Provide the [X, Y] coordinate of the cell's center where the given text is located.  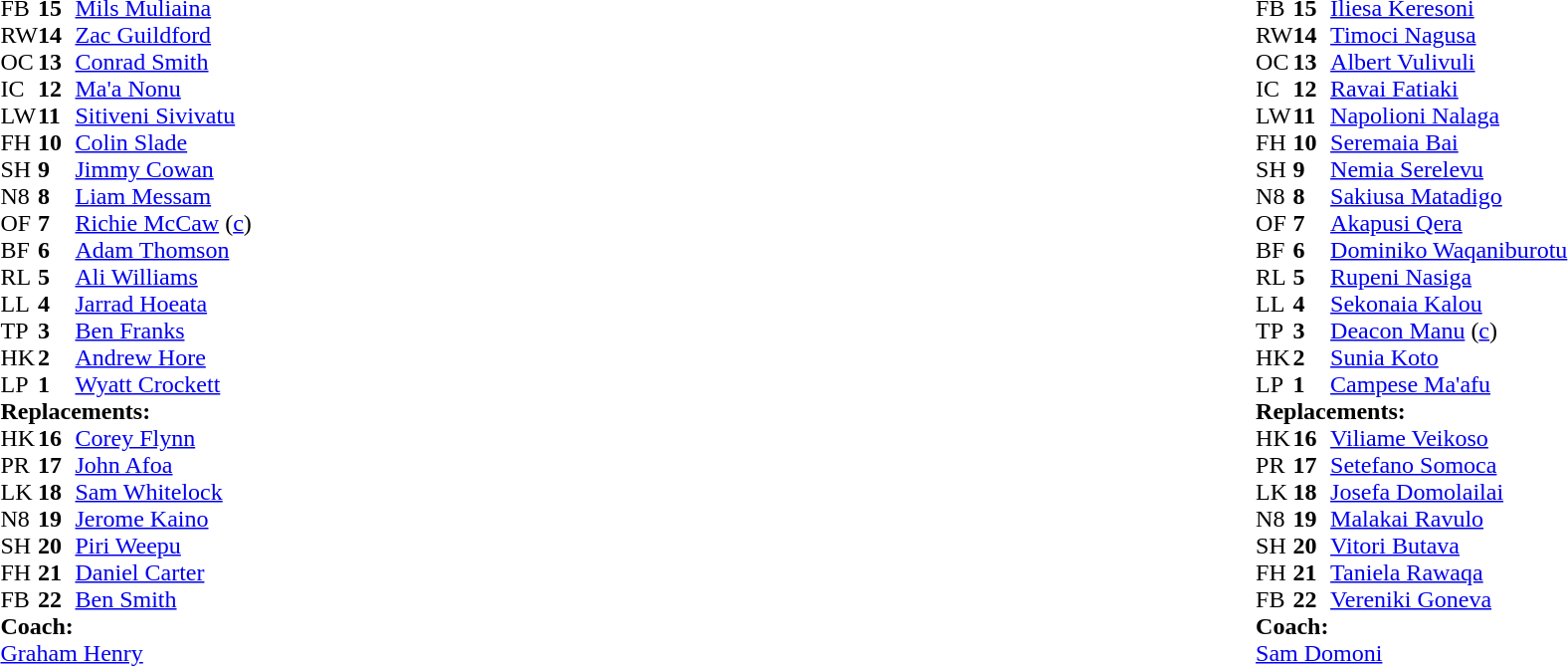
Vitori Butava [1449, 546]
Graham Henry [125, 653]
Taniela Rawaqa [1449, 573]
Liam Messam [163, 197]
Ma'a Nonu [163, 90]
Sunia Koto [1449, 358]
Richie McCaw (c) [163, 223]
Nemia Serelevu [1449, 169]
Ali Williams [163, 277]
Napolioni Nalaga [1449, 115]
Setefano Somoca [1449, 466]
Malakai Ravulo [1449, 520]
Conrad Smith [163, 62]
Albert Vulivuli [1449, 62]
Josefa Domolailai [1449, 492]
Sitiveni Sivivatu [163, 115]
Zac Guildford [163, 36]
Jimmy Cowan [163, 169]
Colin Slade [163, 143]
Adam Thomson [163, 251]
John Afoa [163, 466]
Sakiusa Matadigo [1449, 197]
Andrew Hore [163, 358]
Sam Domoni [1411, 653]
Akapusi Qera [1449, 223]
Vereniki Goneva [1449, 599]
Deacon Manu (c) [1449, 331]
Ben Smith [163, 599]
Campese Ma'afu [1449, 384]
Corey Flynn [163, 438]
Jerome Kaino [163, 520]
Dominiko Waqaniburotu [1449, 251]
Piri Weepu [163, 546]
Viliame Veikoso [1449, 438]
Wyatt Crockett [163, 384]
Jarrad Hoeata [163, 305]
Rupeni Nasiga [1449, 277]
Timoci Nagusa [1449, 36]
Ben Franks [163, 331]
Sekonaia Kalou [1449, 305]
Sam Whitelock [163, 492]
Seremaia Bai [1449, 143]
Ravai Fatiaki [1449, 90]
Daniel Carter [163, 573]
